Locate the cell with the specified text and output its (X, Y) center coordinate. 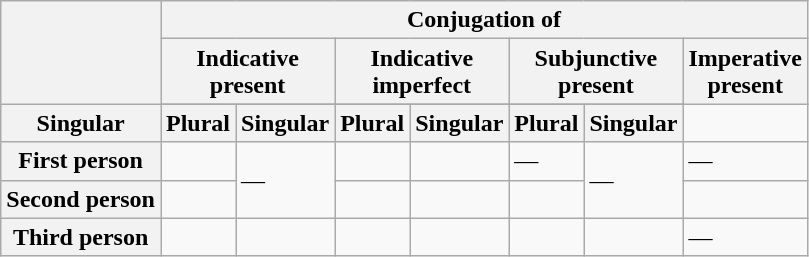
Indicativeimperfect (422, 72)
Imperativepresent (745, 72)
Subjunctivepresent (596, 72)
Conjugation of (484, 20)
Second person (81, 199)
Indicativepresent (247, 72)
Third person (81, 237)
First person (81, 161)
